Capture the cell that displays the provided text and extract its [x, y] central coordinate. 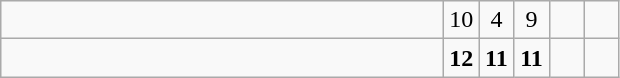
12 [462, 58]
10 [462, 20]
9 [532, 20]
4 [496, 20]
